Return the (X, Y) coordinate for the center point of the cell that contains the specified text.  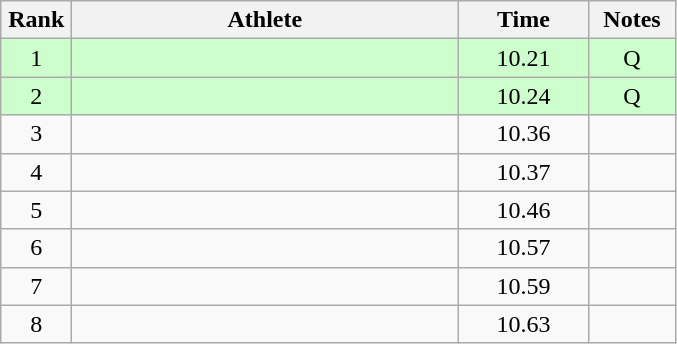
7 (36, 286)
3 (36, 134)
10.21 (524, 58)
2 (36, 96)
10.63 (524, 324)
4 (36, 172)
Rank (36, 20)
Athlete (265, 20)
1 (36, 58)
Time (524, 20)
10.59 (524, 286)
5 (36, 210)
Notes (632, 20)
10.24 (524, 96)
8 (36, 324)
10.57 (524, 248)
10.36 (524, 134)
10.46 (524, 210)
6 (36, 248)
10.37 (524, 172)
